Identify which cell holds the provided text, then report its (x, y) central coordinate. 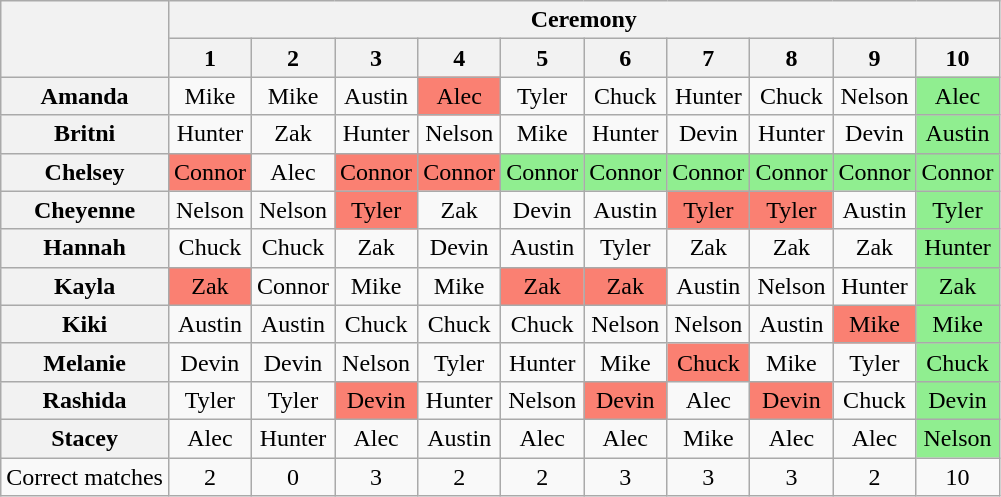
Hannah (85, 248)
6 (626, 58)
4 (460, 58)
Stacey (85, 438)
Amanda (85, 96)
Ceremony (584, 20)
Chelsey (85, 172)
1 (210, 58)
Kiki (85, 324)
Cheyenne (85, 210)
7 (708, 58)
8 (792, 58)
Britni (85, 134)
Melanie (85, 362)
0 (292, 477)
Rashida (85, 400)
9 (874, 58)
5 (542, 58)
Correct matches (85, 477)
Kayla (85, 286)
